Find where the given text appears and provide that cell's center as (X, Y) coordinate. 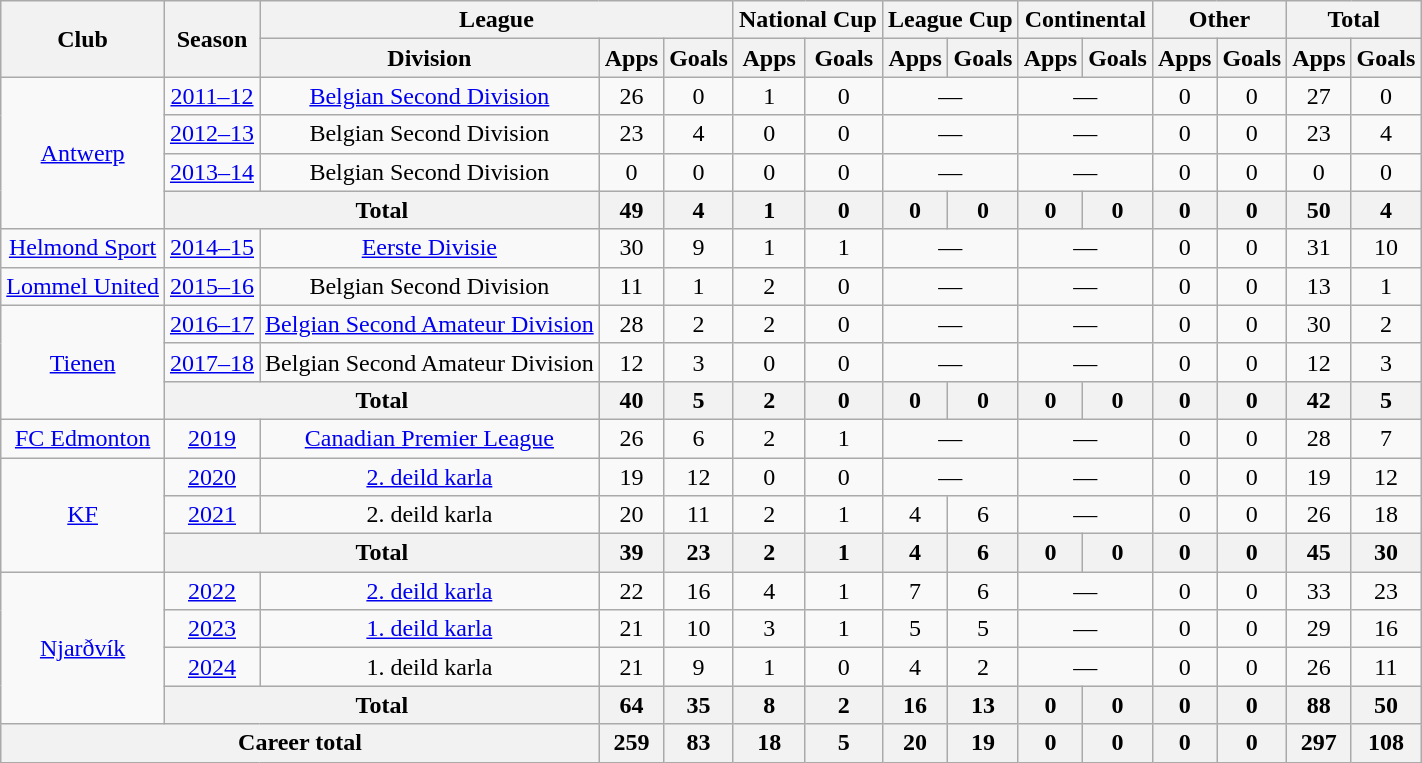
8 (769, 705)
83 (699, 743)
Canadian Premier League (430, 438)
64 (631, 705)
2024 (212, 667)
Career total (300, 743)
2015–16 (212, 286)
Club (83, 39)
2016–17 (212, 324)
KF (83, 515)
22 (631, 591)
Division (430, 58)
League (497, 20)
Helmond Sport (83, 248)
297 (1319, 743)
29 (1319, 629)
39 (631, 553)
2021 (212, 515)
33 (1319, 591)
Lommel United (83, 286)
2014–15 (212, 248)
2022 (212, 591)
2023 (212, 629)
Continental (1085, 20)
2012–13 (212, 134)
Njarðvík (83, 648)
2017–18 (212, 362)
35 (699, 705)
League Cup (950, 20)
27 (1319, 96)
40 (631, 400)
31 (1319, 248)
FC Edmonton (83, 438)
42 (1319, 400)
2011–12 (212, 96)
Eerste Divisie (430, 248)
2013–14 (212, 172)
Season (212, 39)
49 (631, 210)
2019 (212, 438)
National Cup (808, 20)
Tienen (83, 362)
Other (1219, 20)
Antwerp (83, 153)
2020 (212, 477)
259 (631, 743)
88 (1319, 705)
45 (1319, 553)
108 (1386, 743)
